Detect which cell encompasses the target text, then output its [x, y] center coordinate. 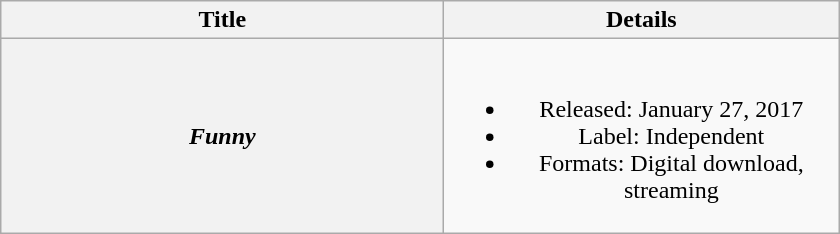
Details [642, 20]
Released: January 27, 2017Label: IndependentFormats: Digital download, streaming [642, 136]
Title [222, 20]
Funny [222, 136]
